Output the (x, y) coordinate of the center of the cell containing the given text.  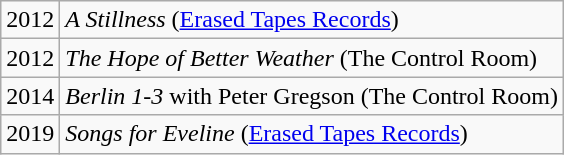
Berlin 1-3 with Peter Gregson (The Control Room) (312, 96)
A Stillness (Erased Tapes Records) (312, 20)
Songs for Eveline (Erased Tapes Records) (312, 134)
The Hope of Better Weather (The Control Room) (312, 58)
2019 (30, 134)
2014 (30, 96)
